Detect which cell encompasses the target text, then output its [X, Y] center coordinate. 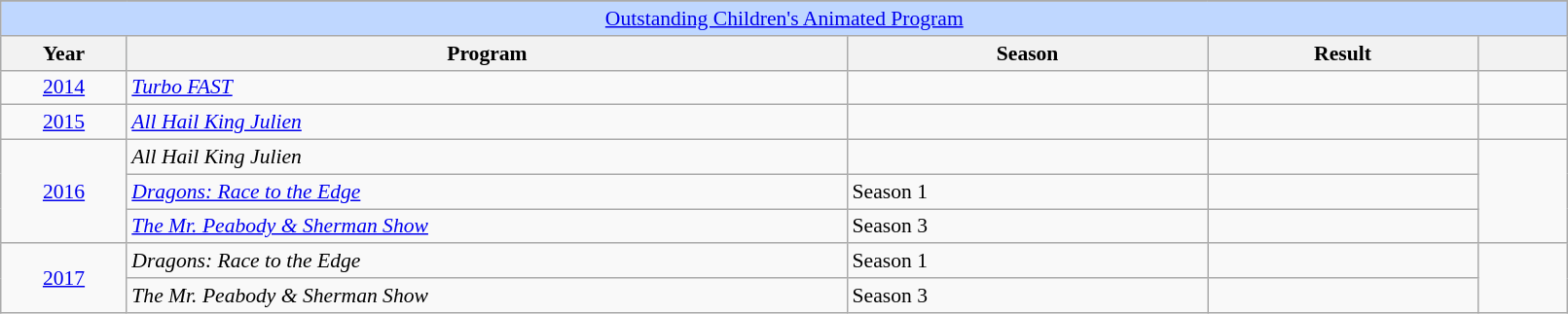
2014 [64, 87]
Turbo FAST [487, 87]
Outstanding Children's Animated Program [784, 18]
Result [1343, 53]
2017 [64, 278]
Program [487, 53]
Year [64, 53]
2016 [64, 192]
Season [1028, 53]
2015 [64, 122]
